From the cell containing the given text, extract its center point as (x, y) coordinate. 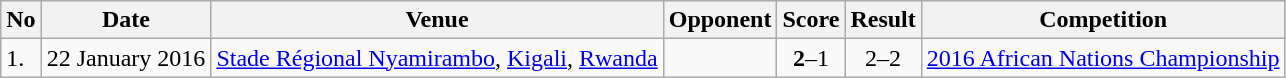
No (21, 20)
Result (883, 20)
Venue (437, 20)
22 January 2016 (126, 58)
Competition (1103, 20)
1. (21, 58)
2–2 (883, 58)
2016 African Nations Championship (1103, 58)
Opponent (720, 20)
Stade Régional Nyamirambo, Kigali, Rwanda (437, 58)
Date (126, 20)
2–1 (811, 58)
Score (811, 20)
